Detect which cell encompasses the target text, then output its [x, y] center coordinate. 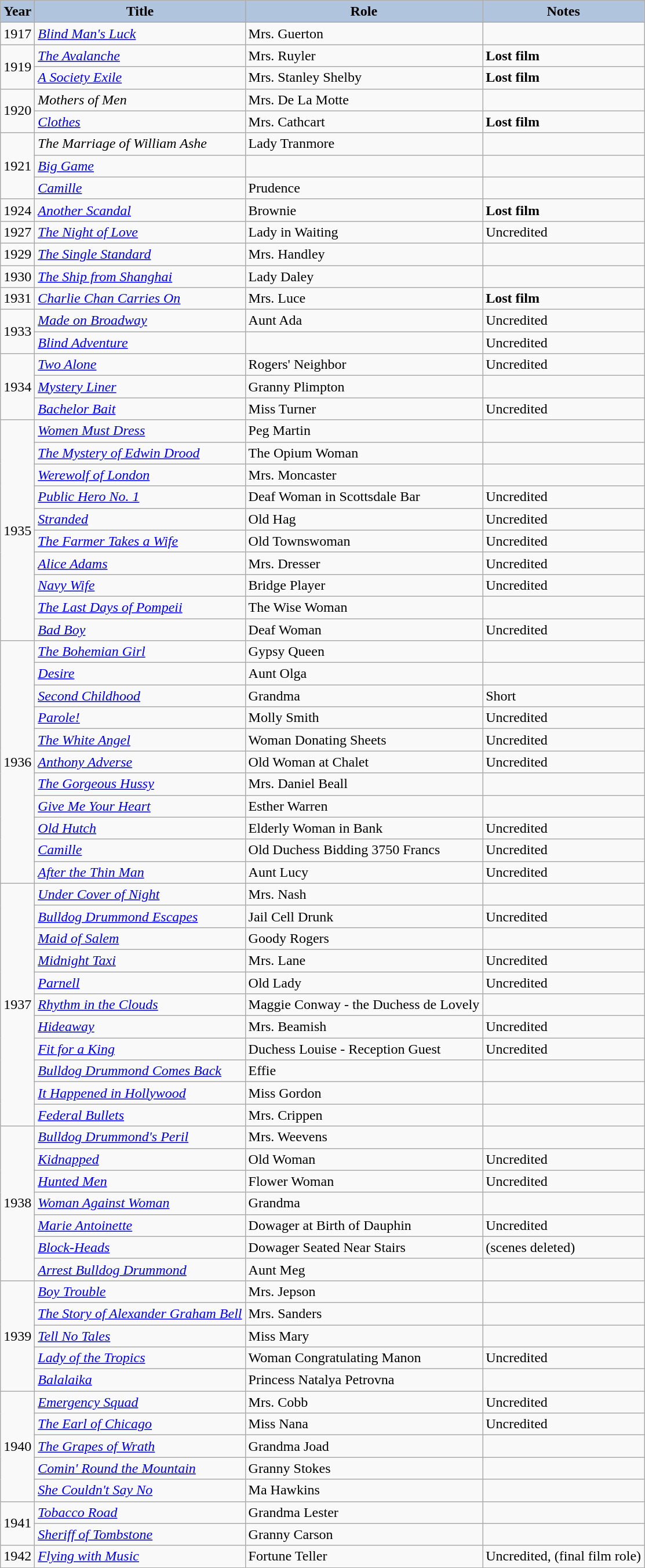
Midnight Taxi [140, 960]
Duchess Louise - Reception Guest [364, 1049]
Parole! [140, 718]
1942 [17, 1556]
Old Lady [364, 983]
Aunt Meg [364, 1269]
Mrs. Moncaster [364, 475]
1937 [17, 1004]
Marie Antoinette [140, 1225]
The White Angel [140, 740]
Comin' Round the Mountain [140, 1468]
Federal Bullets [140, 1115]
The Story of Alexander Graham Bell [140, 1313]
Clothes [140, 122]
Miss Turner [364, 409]
Mrs. Luce [364, 299]
Rhythm in the Clouds [140, 1005]
Mrs. Daniel Beall [364, 784]
Lady of the Tropics [140, 1358]
Deaf Woman [364, 629]
Anthony Adverse [140, 762]
Give Me Your Heart [140, 806]
Peg Martin [364, 431]
Maggie Conway - the Duchess de Lovely [364, 1005]
1936 [17, 762]
(scenes deleted) [563, 1247]
Public Hero No. 1 [140, 497]
Hideaway [140, 1027]
1939 [17, 1335]
Flying with Music [140, 1556]
Bridge Player [364, 585]
Jail Cell Drunk [364, 916]
Ma Hawkins [364, 1490]
1933 [17, 332]
Bulldog Drummond's Peril [140, 1137]
Mrs. Stanley Shelby [364, 78]
Bad Boy [140, 629]
Second Childhood [140, 696]
Aunt Lucy [364, 872]
Granny Stokes [364, 1468]
Aunt Ada [364, 321]
Brownie [364, 210]
Alice Adams [140, 563]
The Last Days of Pompeii [140, 607]
1920 [17, 111]
Hunted Men [140, 1181]
1924 [17, 210]
The Mystery of Edwin Drood [140, 453]
Grandma Lester [364, 1512]
Elderly Woman in Bank [364, 828]
Mystery Liner [140, 387]
Fortune Teller [364, 1556]
1919 [17, 67]
The Ship from Shanghai [140, 277]
Role [364, 12]
The Wise Woman [364, 607]
Granny Plimpton [364, 387]
Flower Woman [364, 1181]
Esther Warren [364, 806]
Stranded [140, 519]
Blind Adventure [140, 343]
The Opium Woman [364, 453]
Miss Gordon [364, 1093]
1917 [17, 34]
1938 [17, 1203]
Molly Smith [364, 718]
Year [17, 12]
Short [563, 696]
Mrs. Handley [364, 254]
Granny Carson [364, 1534]
The Earl of Chicago [140, 1424]
Goody Rogers [364, 938]
Maid of Salem [140, 938]
Fit for a King [140, 1049]
Title [140, 12]
The Single Standard [140, 254]
Parnell [140, 983]
The Marriage of William Ashe [140, 144]
1940 [17, 1446]
Bachelor Bait [140, 409]
Emergency Squad [140, 1402]
Lady Daley [364, 277]
Two Alone [140, 365]
Women Must Dress [140, 431]
Under Cover of Night [140, 894]
Mrs. Sanders [364, 1313]
It Happened in Hollywood [140, 1093]
Tobacco Road [140, 1512]
Werewolf of London [140, 475]
Old Hutch [140, 828]
Blind Man's Luck [140, 34]
The Farmer Takes a Wife [140, 541]
1934 [17, 387]
Navy Wife [140, 585]
Mrs. Guerton [364, 34]
Arrest Bulldog Drummond [140, 1269]
Mrs. Ruyler [364, 56]
Sheriff of Tombstone [140, 1534]
Rogers' Neighbor [364, 365]
1941 [17, 1523]
Lady in Waiting [364, 232]
Old Hag [364, 519]
Mothers of Men [140, 100]
Grandma Joad [364, 1446]
1927 [17, 232]
Princess Natalya Petrovna [364, 1380]
Old Duchess Bidding 3750 Francs [364, 850]
Aunt Olga [364, 674]
Effie [364, 1071]
Miss Mary [364, 1335]
Prudence [364, 188]
1930 [17, 277]
Old Townswoman [364, 541]
1935 [17, 530]
Balalaika [140, 1380]
The Grapes of Wrath [140, 1446]
Deaf Woman in Scottsdale Bar [364, 497]
Woman Congratulating Manon [364, 1358]
Mrs. Cobb [364, 1402]
Made on Broadway [140, 321]
Bulldog Drummond Comes Back [140, 1071]
Mrs. Nash [364, 894]
The Night of Love [140, 232]
Old Woman at Chalet [364, 762]
1929 [17, 254]
Bulldog Drummond Escapes [140, 916]
The Bohemian Girl [140, 652]
She Couldn't Say No [140, 1490]
Dowager at Birth of Dauphin [364, 1225]
Boy Trouble [140, 1291]
Woman Donating Sheets [364, 740]
Gypsy Queen [364, 652]
Mrs. Crippen [364, 1115]
After the Thin Man [140, 872]
Uncredited, (final film role) [563, 1556]
Woman Against Woman [140, 1203]
Miss Nana [364, 1424]
Charlie Chan Carries On [140, 299]
Notes [563, 12]
Lady Tranmore [364, 144]
1921 [17, 166]
The Avalanche [140, 56]
Mrs. Beamish [364, 1027]
Mrs. Cathcart [364, 122]
1931 [17, 299]
Big Game [140, 166]
Desire [140, 674]
Old Woman [364, 1159]
The Gorgeous Hussy [140, 784]
Kidnapped [140, 1159]
Mrs. Weevens [364, 1137]
Dowager Seated Near Stairs [364, 1247]
Block-Heads [140, 1247]
Mrs. Dresser [364, 563]
Mrs. Lane [364, 960]
Another Scandal [140, 210]
Mrs. Jepson [364, 1291]
Tell No Tales [140, 1335]
Mrs. De La Motte [364, 100]
A Society Exile [140, 78]
